Locate the cell with the specified text and output its [X, Y] center coordinate. 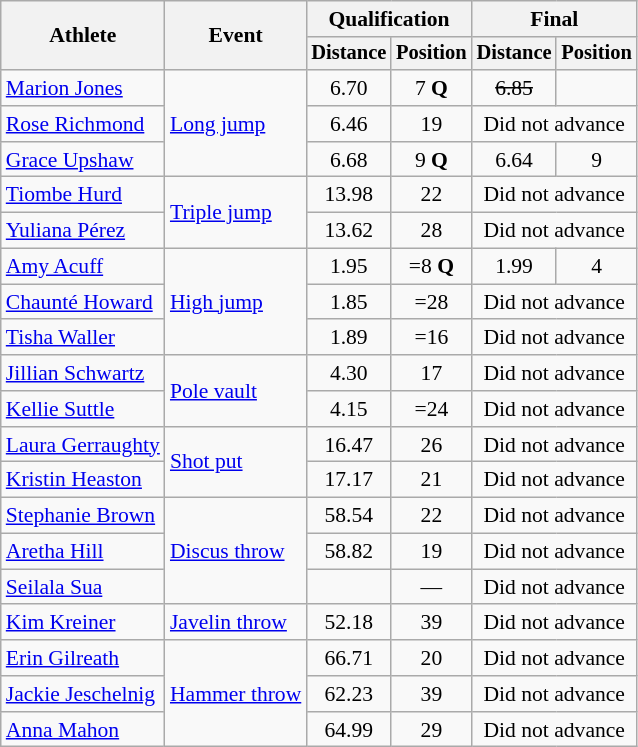
26 [431, 445]
21 [431, 480]
Amy Acuff [83, 267]
Tisha Waller [83, 338]
Athlete [83, 36]
Shot put [236, 462]
4 [596, 267]
Qualification [388, 19]
6.70 [348, 88]
Final [554, 19]
4.30 [348, 373]
Jillian Schwartz [83, 373]
=24 [431, 409]
20 [431, 658]
6.85 [514, 88]
Grace Upshaw [83, 160]
1.85 [348, 302]
17 [431, 373]
17.17 [348, 480]
=8 Q [431, 267]
Kim Kreiner [83, 623]
Stephanie Brown [83, 516]
Pole vault [236, 390]
Rose Richmond [83, 124]
58.54 [348, 516]
6.68 [348, 160]
7 Q [431, 88]
66.71 [348, 658]
Erin Gilreath [83, 658]
Marion Jones [83, 88]
Aretha Hill [83, 552]
Yuliana Pérez [83, 231]
Kellie Suttle [83, 409]
1.99 [514, 267]
1.89 [348, 338]
High jump [236, 302]
1.95 [348, 267]
Long jump [236, 124]
Chaunté Howard [83, 302]
=28 [431, 302]
62.23 [348, 694]
Event [236, 36]
Seilala Sua [83, 587]
Hammer throw [236, 694]
6.64 [514, 160]
58.82 [348, 552]
Javelin throw [236, 623]
13.62 [348, 231]
Tiombe Hurd [83, 195]
9 Q [431, 160]
9 [596, 160]
16.47 [348, 445]
Laura Gerraughty [83, 445]
Triple jump [236, 212]
— [431, 587]
Discus throw [236, 552]
6.46 [348, 124]
Kristin Heaston [83, 480]
Jackie Jeschelnig [83, 694]
4.15 [348, 409]
13.98 [348, 195]
52.18 [348, 623]
=16 [431, 338]
28 [431, 231]
